Return the [x, y] coordinate for the center point of the cell that contains the specified text.  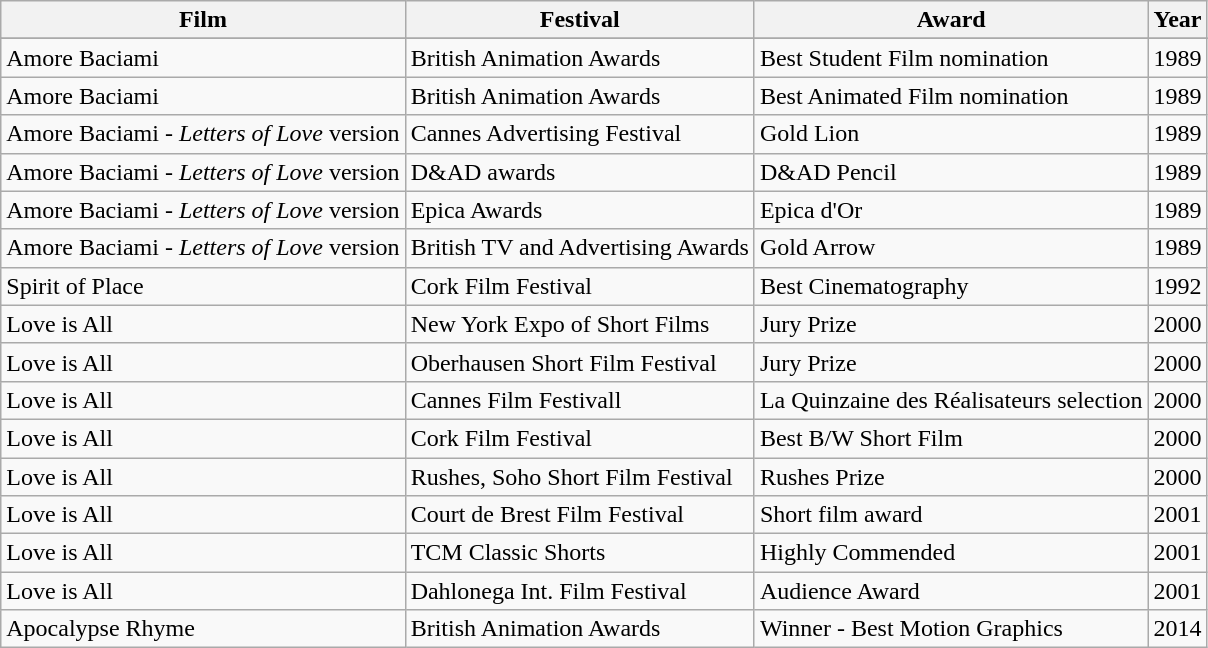
Year [1178, 20]
1992 [1178, 286]
Best B/W Short Film [951, 438]
2014 [1178, 629]
D&AD Pencil [951, 172]
Rushes Prize [951, 477]
Winner - Best Motion Graphics [951, 629]
Gold Lion [951, 134]
Short film award [951, 515]
Oberhausen Short Film Festival [580, 362]
Epica Awards [580, 210]
Film [203, 20]
Festival [580, 20]
Cannes Advertising Festival [580, 134]
Gold Arrow [951, 248]
La Quinzaine des Réalisateurs selection [951, 400]
Rushes, Soho Short Film Festival [580, 477]
Best Animated Film nomination [951, 96]
Apocalypse Rhyme [203, 629]
Spirit of Place [203, 286]
Epica d'Or [951, 210]
TCM Classic Shorts [580, 553]
Court de Brest Film Festival [580, 515]
New York Expo of Short Films [580, 324]
Highly Commended [951, 553]
Award [951, 20]
Best Cinematography [951, 286]
Cannes Film Festivall [580, 400]
Audience Award [951, 591]
Best Student Film nomination [951, 58]
British TV and Advertising Awards [580, 248]
Dahlonega Int. Film Festival [580, 591]
D&AD awards [580, 172]
